Extract the [x, y] coordinate from the center of the cell holding the provided text.  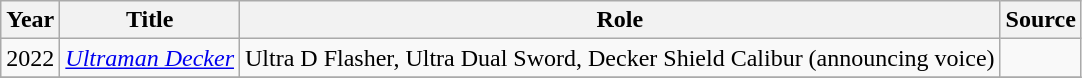
Year [30, 20]
Role [620, 20]
Title [150, 20]
2022 [30, 58]
Ultra D Flasher, Ultra Dual Sword, Decker Shield Calibur (announcing voice) [620, 58]
Source [1040, 20]
Ultraman Decker [150, 58]
